Provide the (X, Y) coordinate of the cell's center where the given text is located.  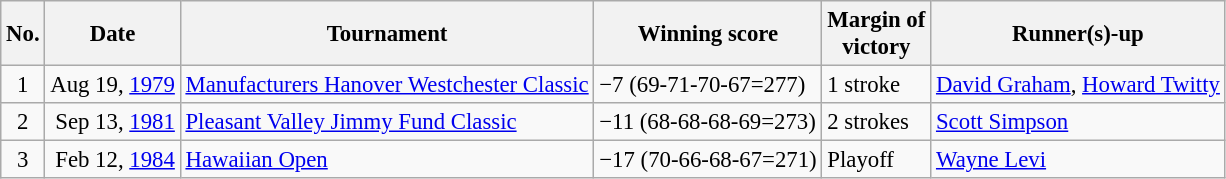
Aug 19, 1979 (112, 85)
Wayne Levi (1078, 160)
−17 (70-66-68-67=271) (708, 160)
Winning score (708, 34)
Runner(s)-up (1078, 34)
2 strokes (876, 122)
Sep 13, 1981 (112, 122)
Date (112, 34)
Margin ofvictory (876, 34)
3 (23, 160)
Tournament (387, 34)
1 (23, 85)
Feb 12, 1984 (112, 160)
No. (23, 34)
Hawaiian Open (387, 160)
1 stroke (876, 85)
David Graham, Howard Twitty (1078, 85)
Manufacturers Hanover Westchester Classic (387, 85)
−11 (68-68-68-69=273) (708, 122)
Pleasant Valley Jimmy Fund Classic (387, 122)
Scott Simpson (1078, 122)
2 (23, 122)
Playoff (876, 160)
−7 (69-71-70-67=277) (708, 85)
